Pinpoint the cell where the given text exists, returning its (x, y) midpoint coordinate. 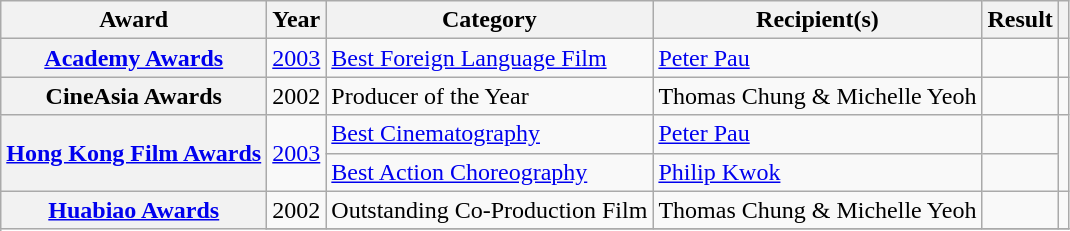
Philip Kwok (818, 172)
Best Foreign Language Film (490, 58)
Producer of the Year (490, 96)
Year (296, 20)
Award (134, 20)
Best Cinematography (490, 134)
Result (1020, 20)
Academy Awards (134, 58)
Best Action Choreography (490, 172)
Huabiao Awards (134, 210)
Recipient(s) (818, 20)
Hong Kong Film Awards (134, 153)
CineAsia Awards (134, 96)
Category (490, 20)
Outstanding Co-Production Film (490, 210)
